Provide the [X, Y] coordinate of the cell's center where the given text is located.  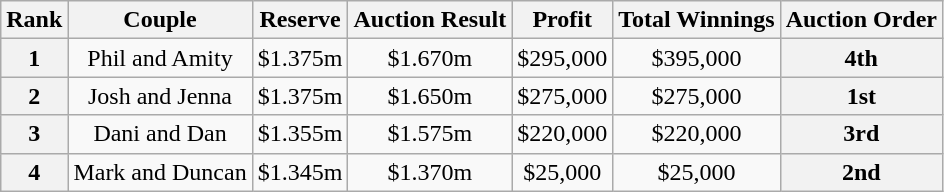
Profit [562, 20]
$295,000 [562, 58]
Josh and Jenna [160, 96]
Auction Order [861, 20]
3rd [861, 134]
Phil and Amity [160, 58]
Dani and Dan [160, 134]
Rank [34, 20]
4th [861, 58]
Couple [160, 20]
$1.575m [430, 134]
2 [34, 96]
1 [34, 58]
Total Winnings [696, 20]
Reserve [300, 20]
4 [34, 172]
$1.650m [430, 96]
$1.345m [300, 172]
$1.370m [430, 172]
$395,000 [696, 58]
$1.355m [300, 134]
Mark and Duncan [160, 172]
3 [34, 134]
Auction Result [430, 20]
$1.670m [430, 58]
2nd [861, 172]
1st [861, 96]
